Output the [X, Y] coordinate of the center of the cell containing the given text.  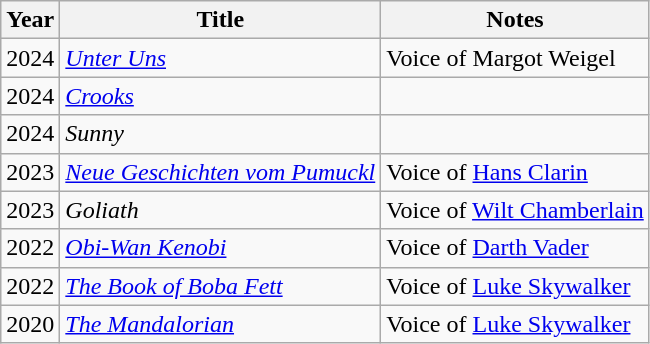
The Mandalorian [220, 324]
Title [220, 20]
Voice of Wilt Chamberlain [515, 210]
2020 [30, 324]
Voice of Hans Clarin [515, 172]
Voice of Margot Weigel [515, 58]
Unter Uns [220, 58]
Voice of Darth Vader [515, 248]
Crooks [220, 96]
Neue Geschichten vom Pumuckl [220, 172]
The Book of Boba Fett [220, 286]
Notes [515, 20]
Obi-Wan Kenobi [220, 248]
Sunny [220, 134]
Year [30, 20]
Goliath [220, 210]
